Find where the given text appears and provide that cell's center as [x, y] coordinate. 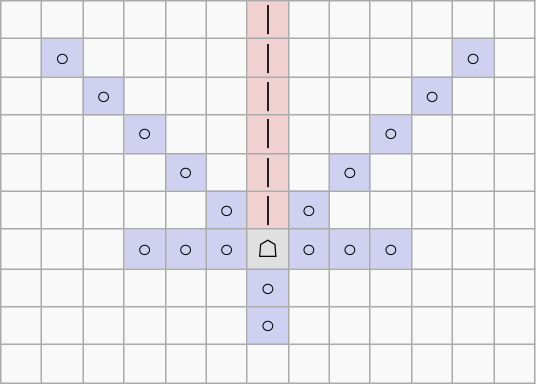
☖ [268, 249]
